For the text-containing cell, return its midpoint in [x, y] coordinate format. 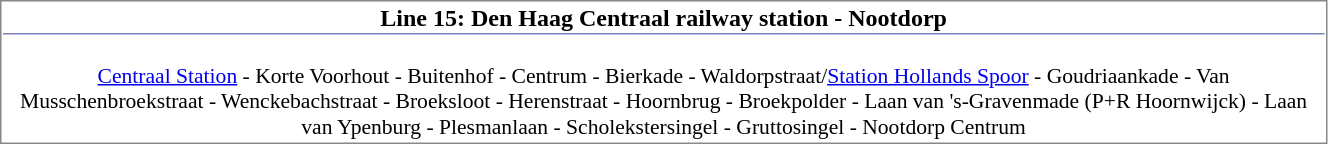
Line 15: Den Haag Centraal railway station - Nootdorp [664, 19]
